Locate the cell with the specified text and output its (X, Y) center coordinate. 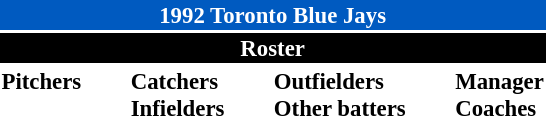
Roster (272, 48)
1992 Toronto Blue Jays (272, 15)
